Scan for the cell matching the given text and deliver its [X, Y] coordinate at center. 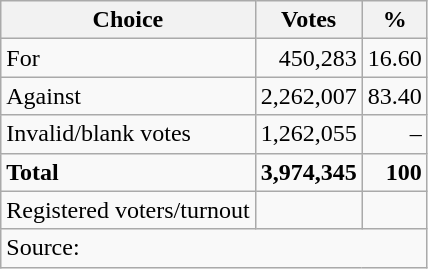
% [394, 20]
Against [128, 96]
Total [128, 172]
Votes [308, 20]
1,262,055 [308, 134]
Choice [128, 20]
83.40 [394, 96]
– [394, 134]
100 [394, 172]
2,262,007 [308, 96]
Invalid/blank votes [128, 134]
3,974,345 [308, 172]
For [128, 58]
Source: [214, 248]
Registered voters/turnout [128, 210]
450,283 [308, 58]
16.60 [394, 58]
